Extract the [X, Y] coordinate from the center of the cell holding the provided text.  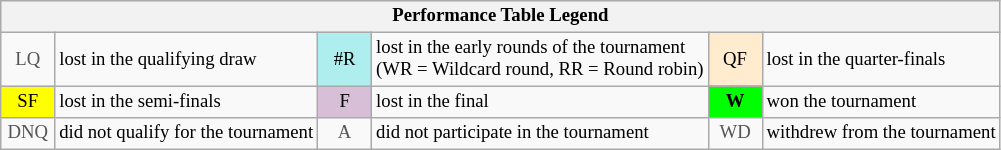
withdrew from the tournament [881, 134]
#R [345, 60]
W [735, 102]
QF [735, 60]
lost in the semi-finals [186, 102]
LQ [28, 60]
SF [28, 102]
did not participate in the tournament [540, 134]
lost in the qualifying draw [186, 60]
lost in the final [540, 102]
A [345, 134]
won the tournament [881, 102]
lost in the early rounds of the tournament(WR = Wildcard round, RR = Round robin) [540, 60]
lost in the quarter-finals [881, 60]
WD [735, 134]
DNQ [28, 134]
Performance Table Legend [500, 16]
did not qualify for the tournament [186, 134]
F [345, 102]
